Return the (X, Y) coordinate for the center point of the cell that contains the specified text.  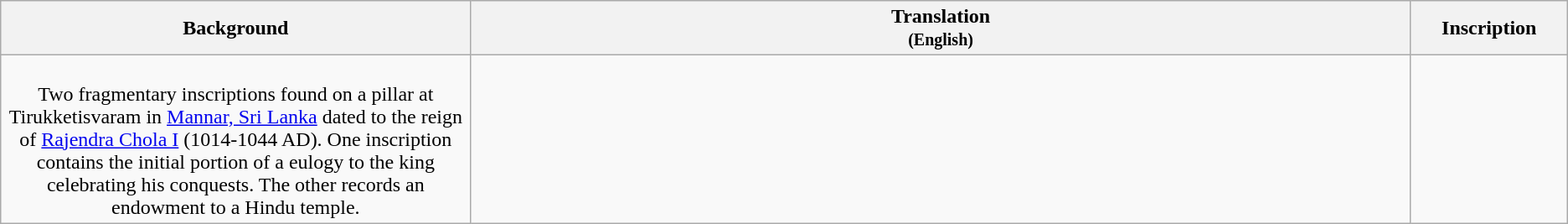
Inscription (1489, 29)
Translation(English) (941, 29)
Background (236, 29)
